Return (X, Y) of the center of cell containing provided text 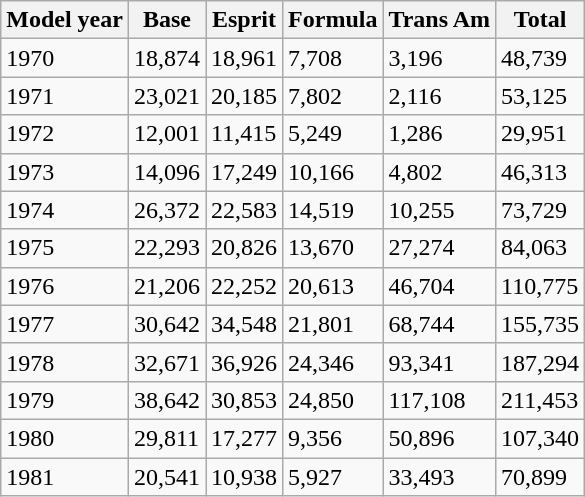
21,206 (166, 286)
32,671 (166, 362)
1975 (65, 248)
26,372 (166, 210)
1970 (65, 58)
12,001 (166, 134)
1974 (65, 210)
29,811 (166, 438)
1981 (65, 477)
1973 (65, 172)
73,729 (540, 210)
3,196 (440, 58)
22,583 (244, 210)
Formula (333, 20)
7,802 (333, 96)
1972 (65, 134)
34,548 (244, 324)
20,613 (333, 286)
14,096 (166, 172)
53,125 (540, 96)
155,735 (540, 324)
1976 (65, 286)
21,801 (333, 324)
18,874 (166, 58)
33,493 (440, 477)
1978 (65, 362)
22,252 (244, 286)
24,346 (333, 362)
48,739 (540, 58)
36,926 (244, 362)
4,802 (440, 172)
Total (540, 20)
20,185 (244, 96)
23,021 (166, 96)
Esprit (244, 20)
10,166 (333, 172)
68,744 (440, 324)
11,415 (244, 134)
10,938 (244, 477)
Base (166, 20)
10,255 (440, 210)
1977 (65, 324)
17,277 (244, 438)
84,063 (540, 248)
20,541 (166, 477)
1979 (65, 400)
9,356 (333, 438)
17,249 (244, 172)
5,249 (333, 134)
46,704 (440, 286)
18,961 (244, 58)
187,294 (540, 362)
50,896 (440, 438)
Trans Am (440, 20)
14,519 (333, 210)
24,850 (333, 400)
107,340 (540, 438)
211,453 (540, 400)
38,642 (166, 400)
7,708 (333, 58)
2,116 (440, 96)
20,826 (244, 248)
5,927 (333, 477)
110,775 (540, 286)
46,313 (540, 172)
1980 (65, 438)
13,670 (333, 248)
117,108 (440, 400)
Model year (65, 20)
30,642 (166, 324)
93,341 (440, 362)
70,899 (540, 477)
30,853 (244, 400)
22,293 (166, 248)
27,274 (440, 248)
1,286 (440, 134)
29,951 (540, 134)
1971 (65, 96)
